Scan for the cell matching the given text and deliver its (x, y) coordinate at center. 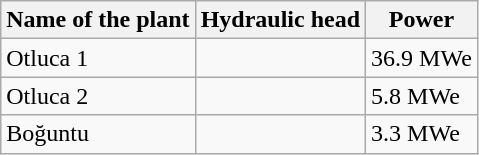
Hydraulic head (280, 20)
Otluca 2 (98, 96)
Name of the plant (98, 20)
36.9 MWe (422, 58)
Power (422, 20)
Boğuntu (98, 134)
Otluca 1 (98, 58)
5.8 MWe (422, 96)
3.3 MWe (422, 134)
